Determine the [X, Y] coordinate at the center of the cell enclosing the given text.  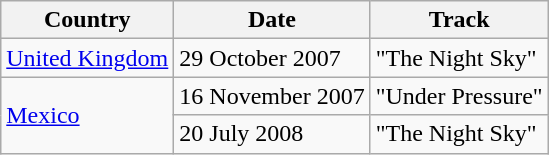
20 July 2008 [272, 134]
Country [88, 20]
"Under Pressure" [459, 96]
United Kingdom [88, 58]
29 October 2007 [272, 58]
Track [459, 20]
Date [272, 20]
Mexico [88, 115]
16 November 2007 [272, 96]
